Identify which cell holds the provided text, then report its (X, Y) central coordinate. 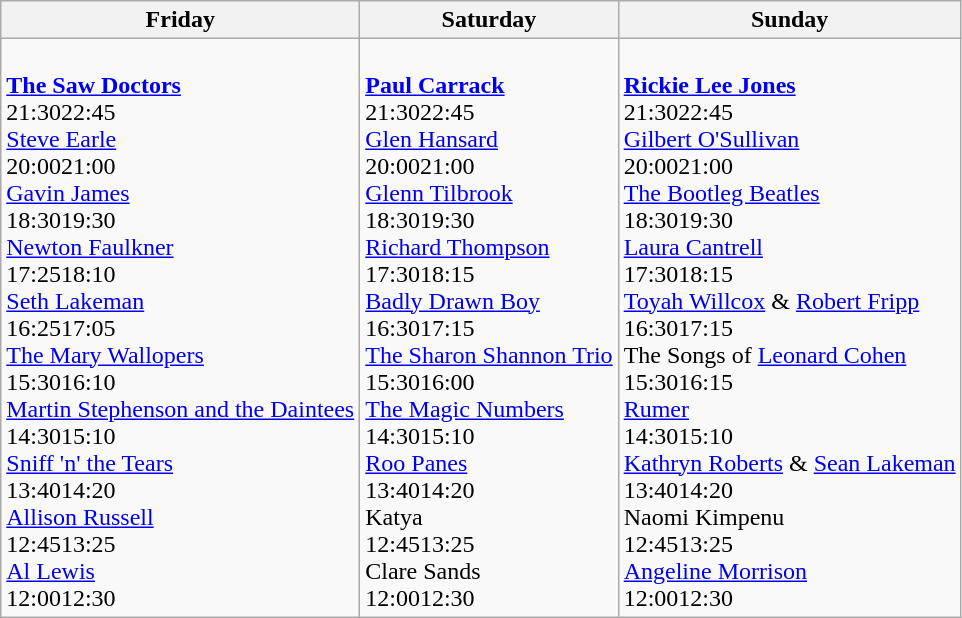
Sunday (790, 20)
Friday (180, 20)
Saturday (489, 20)
